Detect which cell encompasses the target text, then output its [x, y] center coordinate. 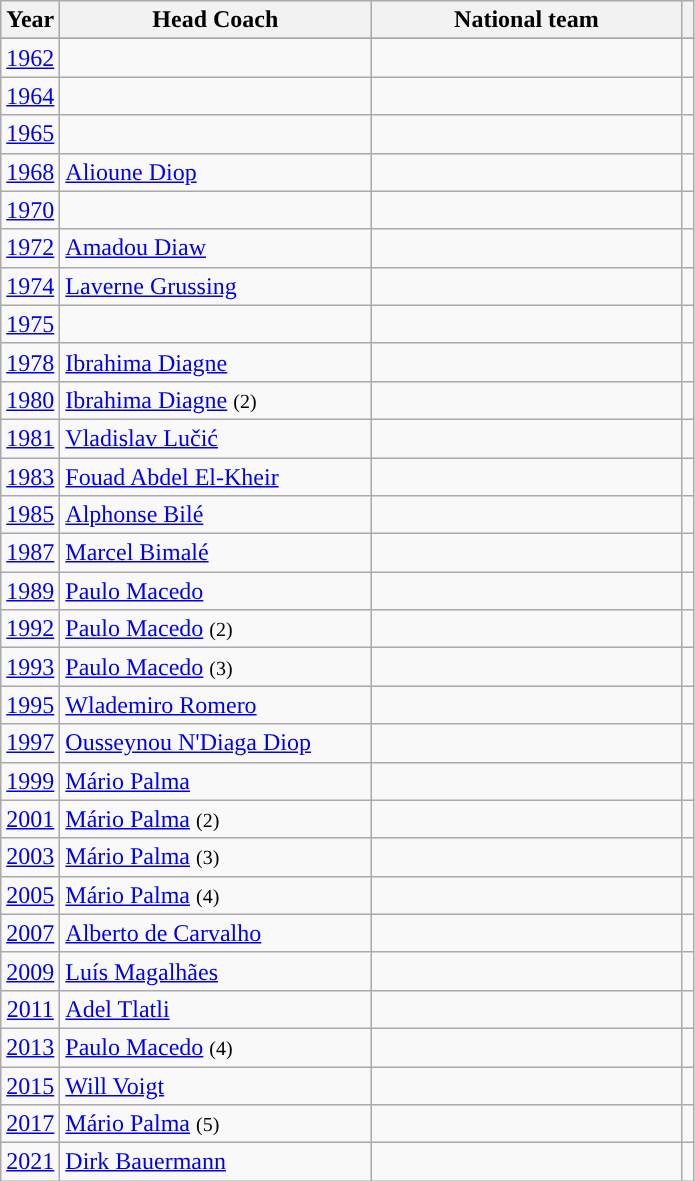
Alberto de Carvalho [216, 933]
Paulo Macedo (4) [216, 1047]
1997 [30, 743]
1985 [30, 515]
Marcel Bimalé [216, 553]
1999 [30, 781]
1968 [30, 172]
Ousseynou N'Diaga Diop [216, 743]
Year [30, 20]
Alioune Diop [216, 172]
2015 [30, 1085]
Mário Palma (3) [216, 857]
2003 [30, 857]
Mário Palma (5) [216, 1124]
Paulo Macedo (3) [216, 667]
1981 [30, 438]
2013 [30, 1047]
Paulo Macedo (2) [216, 629]
2007 [30, 933]
Ibrahima Diagne [216, 362]
1965 [30, 134]
2009 [30, 971]
Adel Tlatli [216, 1009]
2021 [30, 1162]
1975 [30, 324]
1964 [30, 96]
1983 [30, 477]
Wlademiro Romero [216, 705]
Amadou Diaw [216, 248]
1992 [30, 629]
Ibrahima Diagne (2) [216, 400]
Mário Palma [216, 781]
Laverne Grussing [216, 286]
1989 [30, 591]
2011 [30, 1009]
Mário Palma (2) [216, 819]
1972 [30, 248]
Fouad Abdel El-Kheir [216, 477]
Alphonse Bilé [216, 515]
National team [526, 20]
2005 [30, 895]
2001 [30, 819]
1962 [30, 58]
Luís Magalhães [216, 971]
Vladislav Lučić [216, 438]
1987 [30, 553]
Paulo Macedo [216, 591]
Mário Palma (4) [216, 895]
Will Voigt [216, 1085]
Dirk Bauermann [216, 1162]
1974 [30, 286]
1993 [30, 667]
Head Coach [216, 20]
1978 [30, 362]
2017 [30, 1124]
1995 [30, 705]
1970 [30, 210]
1980 [30, 400]
